Scan for the cell matching the given text and deliver its [X, Y] coordinate at center. 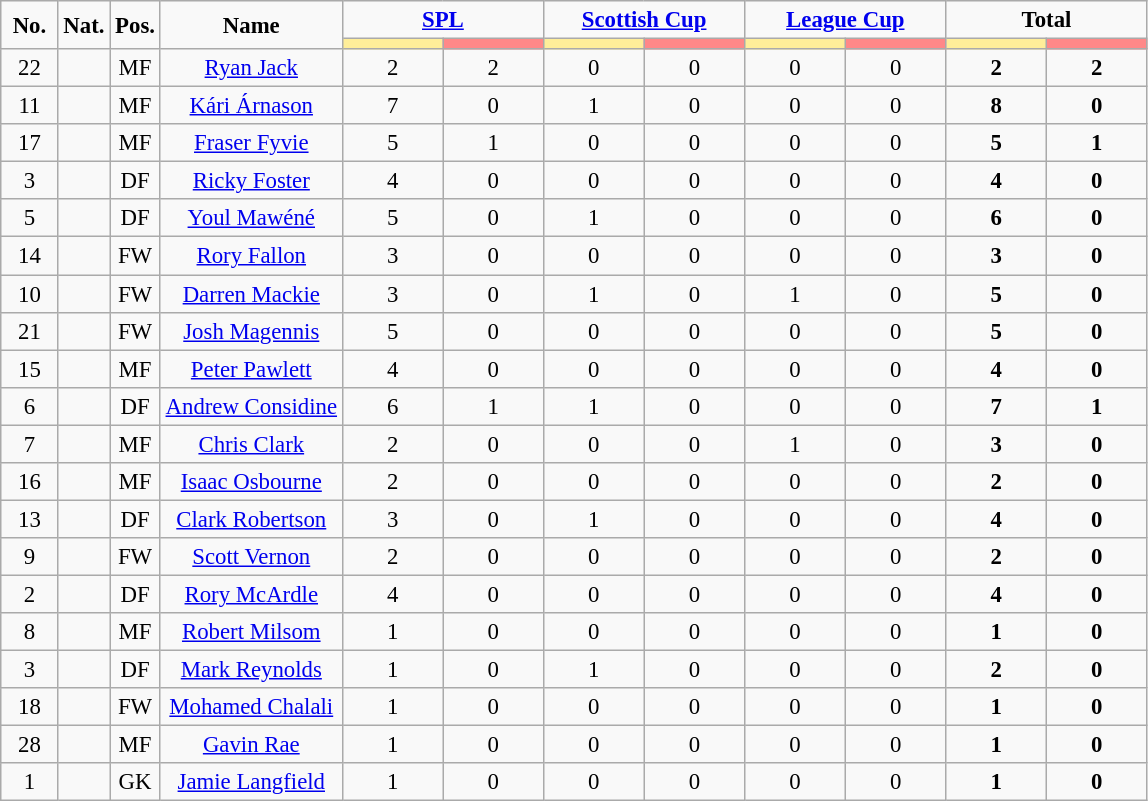
Jamie Langfield [251, 782]
Mark Reynolds [251, 670]
9 [30, 557]
21 [30, 331]
Clark Robertson [251, 519]
Kári Árnason [251, 106]
10 [30, 294]
Andrew Considine [251, 406]
Mohamed Chalali [251, 707]
17 [30, 143]
SPL [442, 20]
GK [135, 782]
14 [30, 256]
16 [30, 482]
Youl Mawéné [251, 219]
Ryan Jack [251, 68]
22 [30, 68]
Rory Fallon [251, 256]
Chris Clark [251, 444]
Isaac Osbourne [251, 482]
28 [30, 745]
11 [30, 106]
Josh Magennis [251, 331]
Scottish Cup [644, 20]
Fraser Fyvie [251, 143]
Pos. [135, 25]
Robert Milsom [251, 632]
Peter Pawlett [251, 369]
Gavin Rae [251, 745]
13 [30, 519]
Rory McArdle [251, 594]
Nat. [84, 25]
Darren Mackie [251, 294]
Scott Vernon [251, 557]
Total [1046, 20]
League Cup [846, 20]
18 [30, 707]
No. [30, 25]
Ricky Foster [251, 181]
Name [251, 25]
15 [30, 369]
